Search for the cell housing the specified text and yield its (X, Y) center coordinate. 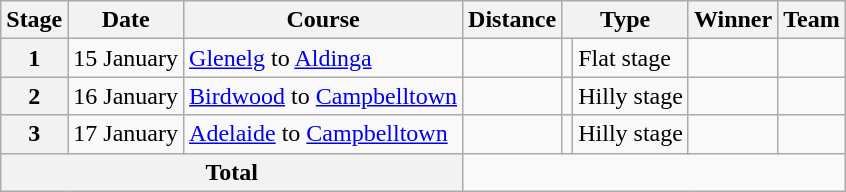
Adelaide to Campbelltown (324, 134)
Distance (512, 20)
Date (126, 20)
Winner (732, 20)
1 (34, 58)
17 January (126, 134)
3 (34, 134)
16 January (126, 96)
2 (34, 96)
Course (324, 20)
Flat stage (631, 58)
Birdwood to Campbelltown (324, 96)
Type (626, 20)
15 January (126, 58)
Total (232, 172)
Stage (34, 20)
Glenelg to Aldinga (324, 58)
Team (812, 20)
